For the text-containing cell, return its midpoint in (X, Y) coordinate format. 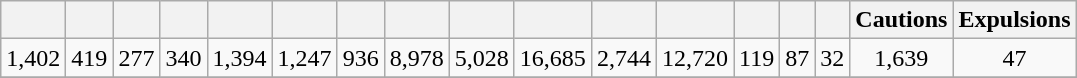
Cautions (902, 20)
47 (1014, 58)
16,685 (552, 58)
419 (90, 58)
1,394 (240, 58)
Expulsions (1014, 20)
340 (184, 58)
1,402 (34, 58)
5,028 (482, 58)
277 (136, 58)
12,720 (694, 58)
1,639 (902, 58)
936 (360, 58)
32 (832, 58)
87 (798, 58)
8,978 (416, 58)
2,744 (624, 58)
1,247 (304, 58)
119 (757, 58)
